From the cell containing the given text, extract its center point as [x, y] coordinate. 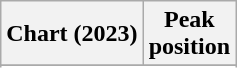
Chart (2023) [72, 34]
Peakposition [189, 34]
